From the cell containing the given text, extract its center point as [X, Y] coordinate. 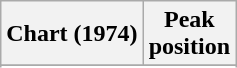
Chart (1974) [72, 34]
Peakposition [189, 34]
